Scan for the cell matching the given text and deliver its [x, y] coordinate at center. 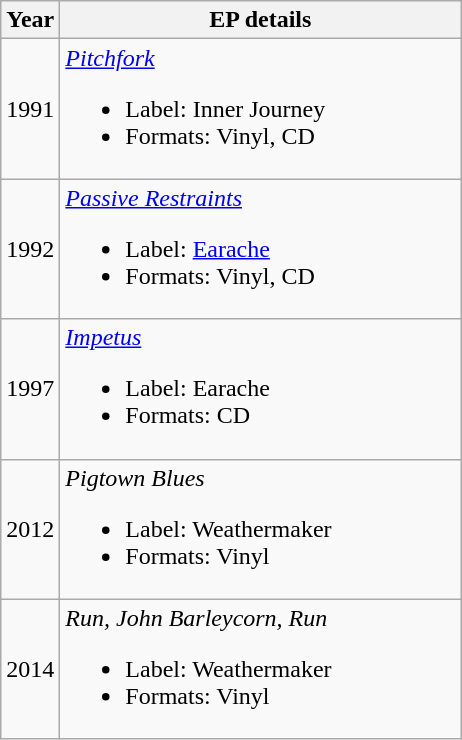
Year [30, 20]
PitchforkLabel: Inner JourneyFormats: Vinyl, CD [260, 109]
2014 [30, 669]
1991 [30, 109]
Pigtown BluesLabel: WeathermakerFormats: Vinyl [260, 529]
1997 [30, 389]
2012 [30, 529]
EP details [260, 20]
1992 [30, 249]
ImpetusLabel: EaracheFormats: CD [260, 389]
Passive RestraintsLabel: EaracheFormats: Vinyl, CD [260, 249]
Run, John Barleycorn, RunLabel: WeathermakerFormats: Vinyl [260, 669]
